Pinpoint the cell where the given text exists, returning its (x, y) midpoint coordinate. 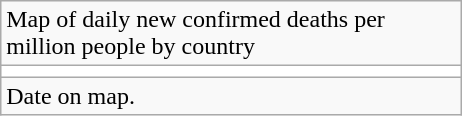
Date on map. (232, 96)
Map of daily new confirmed deaths per million people by country (232, 34)
